Locate the cell with the specified text and output its (X, Y) center coordinate. 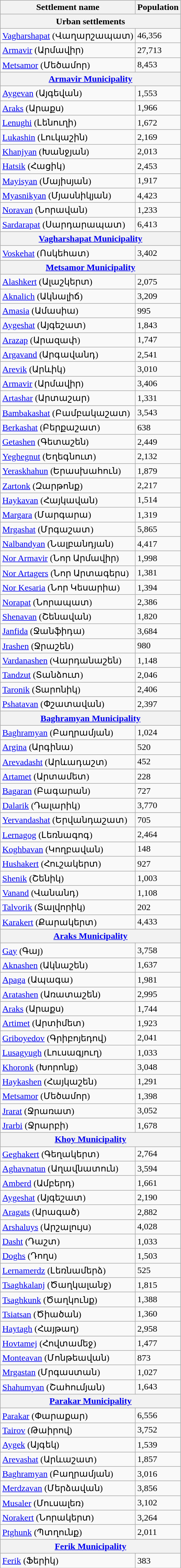
Griboyedov (Գրիբոյեդով) (68, 1038)
Doghs (Դողս) (68, 1256)
995 (158, 311)
Amberd (Ամբերդ) (68, 1183)
Khanjyan (Խանջյան) (68, 152)
Berkashat (Բերքաշատ) (68, 427)
5,865 (158, 529)
705 (158, 820)
1,291 (158, 1082)
Yeraskhahun (Երասխահուն) (68, 471)
980 (158, 646)
Tsiatsan (Ծիածան) (68, 1314)
1,394 (158, 588)
Artashar (Արտաշար) (68, 398)
3,209 (158, 296)
3,758 (158, 951)
2,013 (158, 152)
Hushakert (Հուշակերտ) (68, 864)
3,543 (158, 413)
3,264 (158, 1518)
2,075 (158, 282)
927 (158, 864)
1,923 (158, 1023)
Vanand (Վանանդ) (68, 893)
1,003 (158, 878)
Khoy Municipality (91, 1139)
Ferik Municipality (91, 1546)
Dasht (Դաշտ) (68, 1241)
Population (158, 7)
Aragats (Արագած) (68, 1212)
Jrashen (Ջրաշեն) (68, 646)
Armavir Municipality (91, 79)
Musaler (Մուսալեռ) (68, 1503)
Sardarapat (Սարդարապատ) (68, 225)
Shenavan (Շենավան) (68, 617)
Haykavan (Հայկավան) (68, 500)
Amasia (Ամասիա) (68, 311)
2,397 (158, 704)
Tairov (Թաիրով) (68, 1430)
2,190 (158, 1198)
Argina (Արգինա) (68, 747)
1,477 (158, 1343)
3,594 (158, 1169)
1,398 (158, 1096)
Tandzut (Տանձուտ) (68, 675)
Lusagyugh (Լուսագյուղ) (68, 1053)
Dalarik (Դալարիկ) (68, 806)
Arazap (Արազափ) (68, 340)
2,541 (158, 355)
148 (158, 849)
1,553 (158, 94)
2,449 (158, 442)
1,148 (158, 660)
Lernamerdz (Լեռնամերձ) (68, 1271)
3,102 (158, 1503)
Artamet (Արտամետ) (68, 776)
Gay (Գայ) (68, 951)
2,217 (158, 486)
873 (158, 1358)
525 (158, 1271)
Talvorik (Տալվորիկ) (68, 908)
1,331 (158, 398)
2,453 (158, 166)
Aghavnatun (Աղավնատուն) (68, 1169)
Alashkert (Ալաշկերտ) (68, 282)
2,041 (158, 1038)
1,672 (158, 123)
Noravan (Նորավան) (68, 210)
Haykashen (Հայկաշեն) (68, 1082)
Jrarbi (Ջրարբի) (68, 1125)
2,169 (158, 137)
Arevashat (Արևաշատ) (68, 1459)
1,024 (158, 733)
Arevik (Արևիկ) (68, 369)
727 (158, 791)
1,678 (158, 1125)
3,016 (158, 1474)
2,046 (158, 675)
Mayisyan (Մայիսյան) (68, 181)
Argavand (Արգավանդ) (68, 355)
2,958 (158, 1329)
2,011 (158, 1532)
46,356 (158, 36)
1,917 (158, 181)
Shahumyan (Շահումյան) (68, 1387)
Norakert (Նորակերտ) (68, 1518)
2,406 (158, 690)
6,413 (158, 225)
3,010 (158, 369)
Ferik (Ֆերիկ) (68, 1561)
Geghakert (Գեղակերտ) (68, 1154)
1,820 (158, 617)
1,843 (158, 325)
Ptghunk (Պտղունք) (68, 1532)
1,981 (158, 980)
1,857 (158, 1459)
Shenik (Շենիկ) (68, 878)
Hatsik (Հացիկ) (68, 166)
Khoronk (Խորոնք) (68, 1067)
Karakert (Քարակերտ) (68, 922)
Zartonk (Զարթոնք) (68, 486)
4,028 (158, 1227)
1,815 (158, 1285)
3,406 (158, 384)
Haytagh (Հայթաղ) (68, 1329)
Bambakashat (Բամբակաշատ) (68, 413)
383 (158, 1561)
1,879 (158, 471)
1,637 (158, 965)
3,052 (158, 1111)
1,108 (158, 893)
Voskehat (Ոսկեհատ) (68, 253)
6,556 (158, 1416)
Lernagog (Լեռնագոգ) (68, 835)
452 (158, 762)
4,433 (158, 922)
1,747 (158, 340)
2,764 (158, 1154)
1,360 (158, 1314)
1,027 (158, 1373)
Janfida (Ջանֆիդա) (68, 631)
Lukashin (Լուկաշին) (68, 137)
1,966 (158, 108)
Nor Artagers (Նոր Արտագերս) (68, 573)
Araks Municipality (91, 936)
3,402 (158, 253)
3,856 (158, 1488)
Lenughi (Լենուղի) (68, 123)
Artimet (Արտիմետ) (68, 1023)
1,514 (158, 500)
Vagharshapat (Վաղարշապատ) (68, 36)
520 (158, 747)
1,661 (158, 1183)
Parakar Municipality (91, 1401)
Arshaluys (Արշալույս) (68, 1227)
2,882 (158, 1212)
Nalbandyan (Նալբանդյան) (68, 544)
Margara (Մարգարա) (68, 515)
Tsaghkalanj (Ծաղկալանջ) (68, 1285)
1,319 (158, 515)
Settlement name (68, 7)
Vagharshapat Municipality (91, 239)
Baghramyan Municipality (91, 718)
27,713 (158, 50)
Aratashen (Առատաշեն) (68, 994)
Getashen (Գետաշեն) (68, 442)
Koghbavan (Կողբավան) (68, 849)
Mrgashat (Մրգաշատ) (68, 529)
Norapat (Նորապատ) (68, 602)
4,423 (158, 195)
3,752 (158, 1430)
Tsaghkunk (Ծաղկունք) (68, 1300)
Monteavan (Մոնթեավան) (68, 1358)
Aknashen (Ակնաշեն) (68, 965)
Nor Kesaria (Նոր Կեսարիա) (68, 588)
Jrarat (Ջրառատ) (68, 1111)
Aygevan (Այգեվան) (68, 94)
Parakar (Փարաքար) (68, 1416)
Aygek (Այգեկ) (68, 1445)
1,998 (158, 559)
1,381 (158, 573)
4,417 (158, 544)
2,464 (158, 835)
Hovtamej (Հովտամեջ) (68, 1343)
1,388 (158, 1300)
8,453 (158, 65)
Arevadasht (Արևադաշտ) (68, 762)
1,233 (158, 210)
Taronik (Տարոնիկ) (68, 690)
Apaga (Ապագա) (68, 980)
202 (158, 908)
Myasnikyan (Մյասնիկյան) (68, 195)
Mrgastan (Մրգաստան) (68, 1373)
3,048 (158, 1067)
Merdzavan (Մերձավան) (68, 1488)
Bagaran (Բագարան) (68, 791)
228 (158, 776)
Metsamor Municipality (91, 267)
2,386 (158, 602)
1,744 (158, 1009)
1,503 (158, 1256)
Yeghegnut (Եղեգնուտ) (68, 457)
2,132 (158, 457)
Yervandashat (Երվանդաշատ) (68, 820)
3,684 (158, 631)
638 (158, 427)
Nor Armavir (Նոր Արմավիր) (68, 559)
Aknalich (Ակնալիճ) (68, 296)
2,995 (158, 994)
1,643 (158, 1387)
Urban settlements (91, 21)
Pshatavan (Փշատավան) (68, 704)
3,770 (158, 806)
Vardanashen (Վարդանաշեն) (68, 660)
1,539 (158, 1445)
